Extract the (x, y) coordinate from the center of the cell holding the provided text.  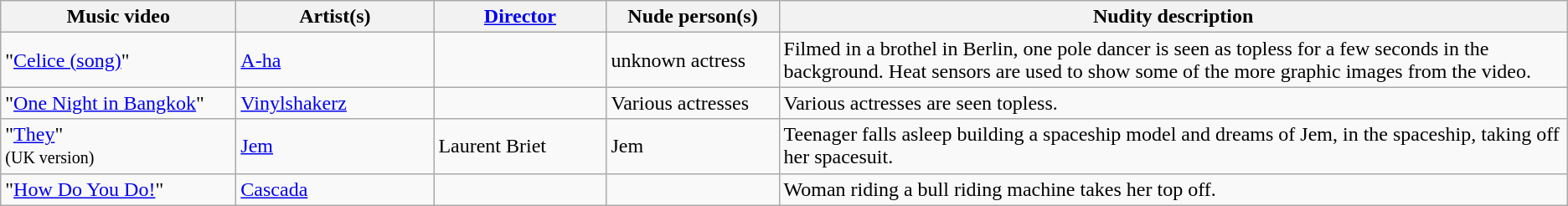
Director (520, 17)
Music video (119, 17)
"Celice (song)" (119, 60)
A-ha (335, 60)
Nude person(s) (693, 17)
Artist(s) (335, 17)
Cascada (335, 189)
Nudity description (1173, 17)
Woman riding a bull riding machine takes her top off. (1173, 189)
"One Night in Bangkok" (119, 103)
"They"(UK version) (119, 146)
Teenager falls asleep building a spaceship model and dreams of Jem, in the spaceship, taking off her spacesuit. (1173, 146)
Various actresses are seen topless. (1173, 103)
Laurent Briet (520, 146)
Various actresses (693, 103)
unknown actress (693, 60)
Vinylshakerz (335, 103)
"How Do You Do!" (119, 189)
